Identify which cell holds the provided text, then report its [X, Y] central coordinate. 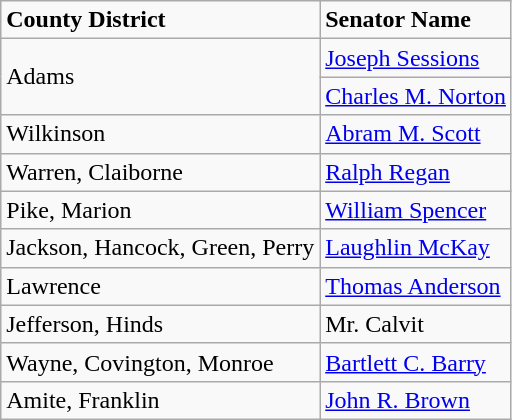
Wilkinson [160, 134]
Jefferson, Hinds [160, 324]
Ralph Regan [416, 172]
Joseph Sessions [416, 58]
John R. Brown [416, 400]
Thomas Anderson [416, 286]
Abram M. Scott [416, 134]
Mr. Calvit [416, 324]
Wayne, Covington, Monroe [160, 362]
Senator Name [416, 20]
Jackson, Hancock, Green, Perry [160, 248]
Bartlett C. Barry [416, 362]
William Spencer [416, 210]
Charles M. Norton [416, 96]
Laughlin McKay [416, 248]
Warren, Claiborne [160, 172]
Adams [160, 77]
Pike, Marion [160, 210]
Amite, Franklin [160, 400]
County District [160, 20]
Lawrence [160, 286]
